Return the [x, y] coordinate for the center point of the cell that contains the specified text.  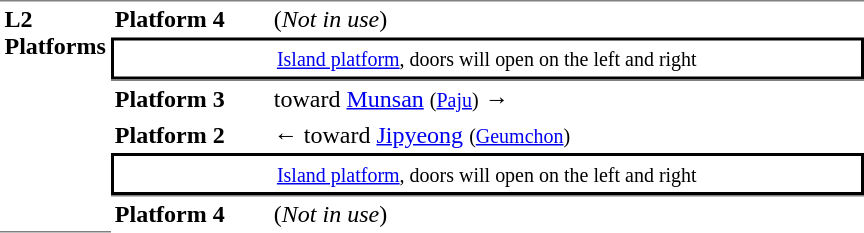
Platform 2 [190, 135]
← toward Jipyeong (Geumchon) [566, 135]
L2Platforms [55, 116]
Platform 3 [190, 99]
toward Munsan (Paju) → [566, 99]
